Extract the [x, y] coordinate from the center of the cell holding the provided text.  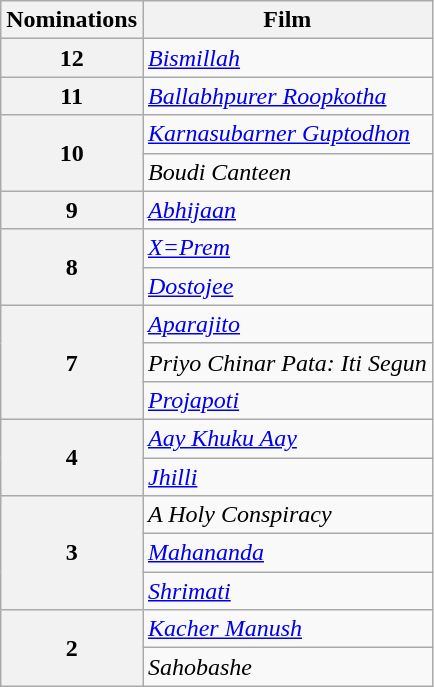
Karnasubarner Guptodhon [287, 134]
Projapoti [287, 400]
Priyo Chinar Pata: Iti Segun [287, 362]
3 [72, 553]
4 [72, 457]
Kacher Manush [287, 629]
Boudi Canteen [287, 172]
11 [72, 96]
Jhilli [287, 477]
A Holy Conspiracy [287, 515]
Abhijaan [287, 210]
Ballabhpurer Roopkotha [287, 96]
Film [287, 20]
Aay Khuku Aay [287, 438]
Dostojee [287, 286]
7 [72, 362]
2 [72, 648]
Shrimati [287, 591]
Nominations [72, 20]
12 [72, 58]
10 [72, 153]
Aparajito [287, 324]
X=Prem [287, 248]
Sahobashe [287, 667]
8 [72, 267]
Mahananda [287, 553]
Bismillah [287, 58]
9 [72, 210]
